Provide the (X, Y) coordinate of the cell's center where the given text is located.  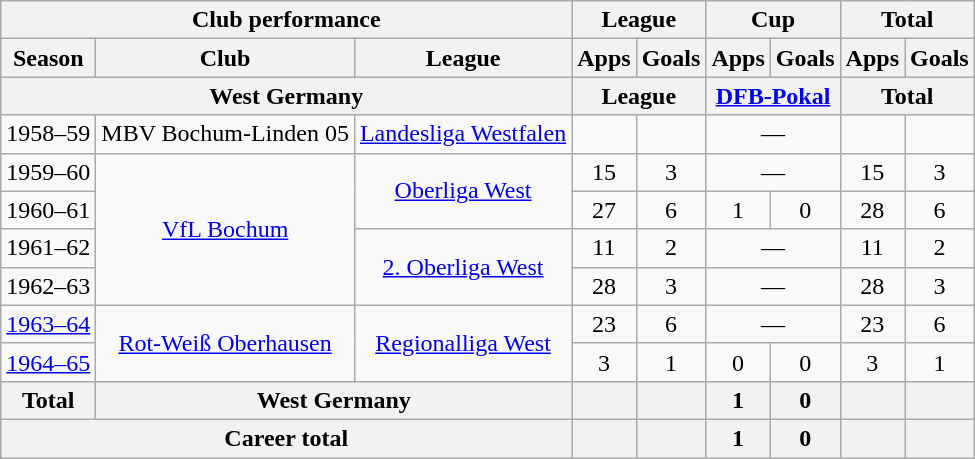
27 (604, 210)
1960–61 (48, 210)
DFB-Pokal (773, 96)
1961–62 (48, 248)
Cup (773, 20)
Landesliga Westfalen (462, 134)
2. Oberliga West (462, 267)
Career total (286, 438)
Regionalliga West (462, 343)
MBV Bochum-Linden 05 (226, 134)
VfL Bochum (226, 229)
Club (226, 58)
Rot-Weiß Oberhausen (226, 343)
1964–65 (48, 362)
Club performance (286, 20)
Season (48, 58)
1959–60 (48, 172)
Oberliga West (462, 191)
1958–59 (48, 134)
1962–63 (48, 286)
1963–64 (48, 324)
